Scan for the cell matching the given text and deliver its (X, Y) coordinate at center. 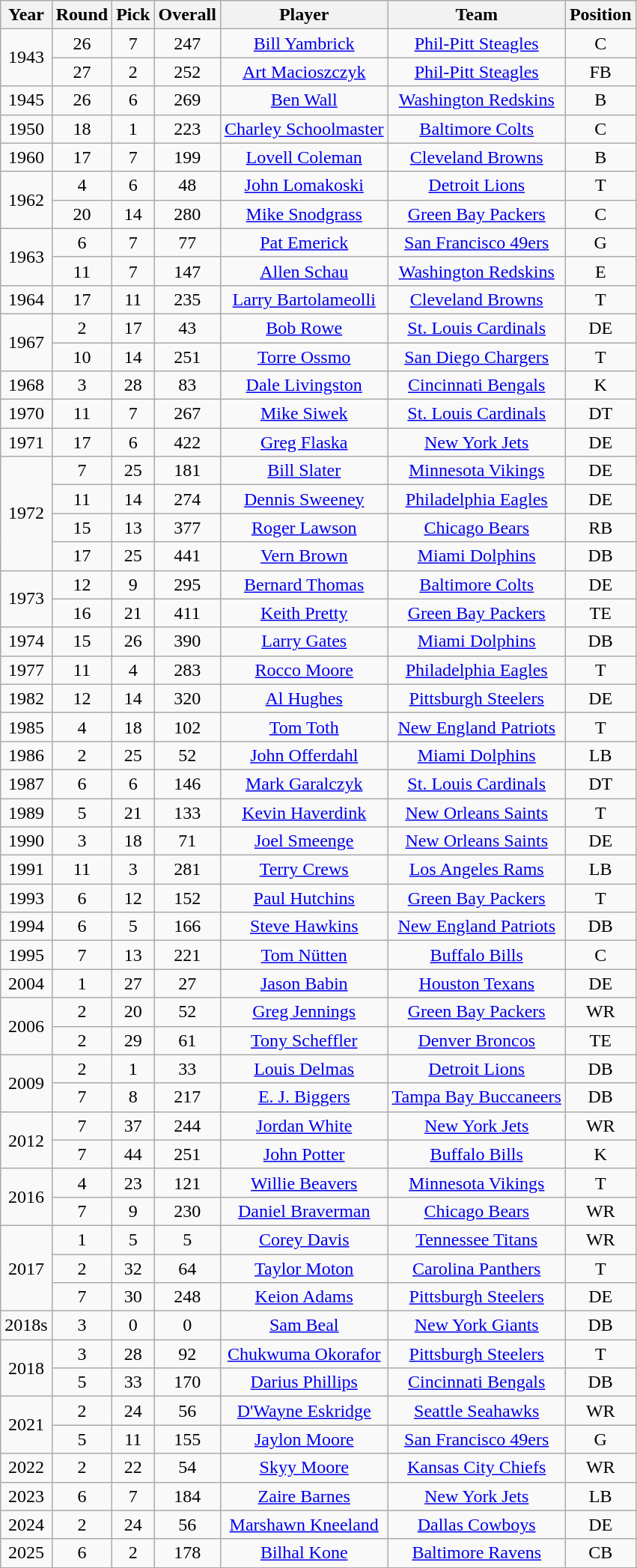
2006 (26, 1026)
2025 (26, 1553)
248 (187, 1297)
Taylor Moton (304, 1269)
Year (26, 15)
Bernard Thomas (304, 585)
29 (133, 1040)
1985 (26, 727)
Roger Lawson (304, 528)
1971 (26, 442)
223 (187, 129)
Jaylon Moore (304, 1439)
1967 (26, 342)
1977 (26, 670)
Tennessee Titans (476, 1239)
1970 (26, 414)
Al Hughes (304, 698)
133 (187, 812)
422 (187, 442)
Paul Hutchins (304, 898)
Overall (187, 15)
48 (187, 186)
Bill Slater (304, 471)
Mike Siwek (304, 414)
Houston Texans (476, 983)
64 (187, 1269)
Daniel Braverman (304, 1211)
1960 (26, 157)
Seattle Seahawks (476, 1411)
Position (600, 15)
Larry Bartolameolli (304, 299)
1943 (26, 58)
37 (133, 1126)
Dennis Sweeney (304, 499)
1964 (26, 299)
Bilhal Kone (304, 1553)
10 (82, 357)
1968 (26, 385)
170 (187, 1382)
Denver Broncos (476, 1040)
E. J. Biggers (304, 1097)
32 (133, 1269)
New York Giants (476, 1326)
269 (187, 100)
1974 (26, 641)
54 (187, 1468)
Corey Davis (304, 1239)
Bob Rowe (304, 328)
Darius Phillips (304, 1382)
441 (187, 556)
267 (187, 414)
1945 (26, 100)
146 (187, 784)
83 (187, 385)
Larry Gates (304, 641)
22 (133, 1468)
Rocco Moore (304, 670)
1991 (26, 870)
Willie Beavers (304, 1183)
Keion Adams (304, 1297)
221 (187, 955)
John Potter (304, 1154)
Torre Ossmo (304, 357)
280 (187, 214)
Lovell Coleman (304, 157)
283 (187, 670)
Tony Scheffler (304, 1040)
Keith Pretty (304, 613)
320 (187, 698)
377 (187, 528)
166 (187, 927)
CB (600, 1553)
1993 (26, 898)
295 (187, 585)
181 (187, 471)
Tom Nütten (304, 955)
Joel Smeenge (304, 841)
1990 (26, 841)
155 (187, 1439)
23 (133, 1183)
Ben Wall (304, 100)
FB (600, 72)
Art Macioszczyk (304, 72)
Dallas Cowboys (476, 1525)
244 (187, 1126)
Baltimore Ravens (476, 1553)
178 (187, 1553)
Allen Schau (304, 271)
2016 (26, 1197)
1962 (26, 200)
2022 (26, 1468)
Los Angeles Rams (476, 870)
2012 (26, 1140)
Louis Delmas (304, 1069)
Bill Yambrick (304, 43)
184 (187, 1496)
1972 (26, 513)
1987 (26, 784)
Dale Livingston (304, 385)
2018 (26, 1368)
199 (187, 157)
Round (82, 15)
RB (600, 528)
Kevin Haverdink (304, 812)
411 (187, 613)
Greg Jennings (304, 1012)
Pick (133, 15)
Sam Beal (304, 1326)
Jason Babin (304, 983)
2004 (26, 983)
Vern Brown (304, 556)
San Diego Chargers (476, 357)
Greg Flaska (304, 442)
121 (187, 1183)
Pat Emerick (304, 242)
Player (304, 15)
2024 (26, 1525)
Kansas City Chiefs (476, 1468)
1995 (26, 955)
2021 (26, 1425)
235 (187, 299)
2018s (26, 1326)
247 (187, 43)
Skyy Moore (304, 1468)
71 (187, 841)
Steve Hawkins (304, 927)
Charley Schoolmaster (304, 129)
43 (187, 328)
E (600, 271)
Tom Toth (304, 727)
8 (133, 1097)
30 (133, 1297)
1982 (26, 698)
1994 (26, 927)
John Lomakoski (304, 186)
1989 (26, 812)
147 (187, 271)
152 (187, 898)
Mike Snodgrass (304, 214)
44 (133, 1154)
Jordan White (304, 1126)
Tampa Bay Buccaneers (476, 1097)
John Offerdahl (304, 755)
390 (187, 641)
230 (187, 1211)
92 (187, 1354)
1973 (26, 599)
1963 (26, 257)
217 (187, 1097)
Team (476, 15)
77 (187, 242)
Marshawn Kneeland (304, 1525)
1950 (26, 129)
D'Wayne Eskridge (304, 1411)
1986 (26, 755)
Mark Garalczyk (304, 784)
Chukwuma Okorafor (304, 1354)
Zaire Barnes (304, 1496)
2017 (26, 1268)
2023 (26, 1496)
16 (82, 613)
Terry Crews (304, 870)
61 (187, 1040)
2009 (26, 1083)
252 (187, 72)
102 (187, 727)
274 (187, 499)
Carolina Panthers (476, 1269)
281 (187, 870)
